Provide the [x, y] coordinate of the cell's center where the given text is located.  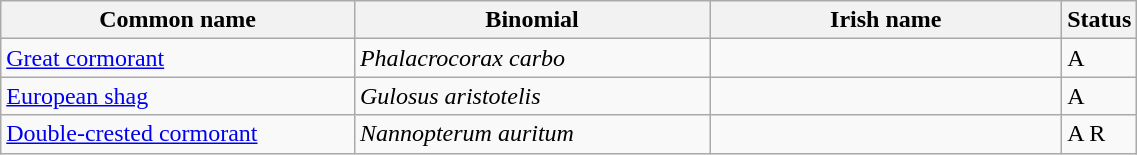
A R [1100, 134]
Phalacrocorax carbo [532, 58]
Gulosus aristotelis [532, 96]
Irish name [886, 20]
Status [1100, 20]
Common name [178, 20]
Binomial [532, 20]
Nannopterum auritum [532, 134]
Double-crested cormorant [178, 134]
European shag [178, 96]
Great cormorant [178, 58]
